Detect which cell encompasses the target text, then output its (x, y) center coordinate. 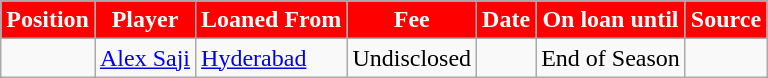
On loan until (611, 20)
Source (726, 20)
Player (144, 20)
Undisclosed (412, 58)
End of Season (611, 58)
Alex Saji (144, 58)
Loaned From (272, 20)
Position (48, 20)
Date (506, 20)
Fee (412, 20)
Hyderabad (272, 58)
